Output the [x, y] coordinate of the center of the cell containing the given text.  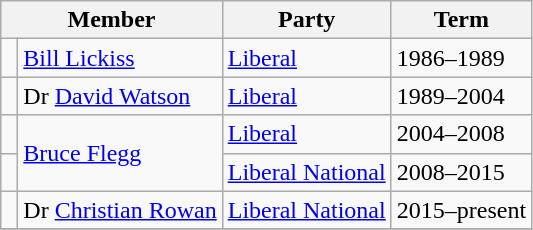
Dr David Watson [120, 96]
2015–present [461, 210]
Term [461, 20]
1986–1989 [461, 58]
Bruce Flegg [120, 153]
Dr Christian Rowan [120, 210]
Bill Lickiss [120, 58]
Party [306, 20]
2008–2015 [461, 172]
1989–2004 [461, 96]
2004–2008 [461, 134]
Member [112, 20]
